Capture the cell that displays the provided text and extract its [x, y] central coordinate. 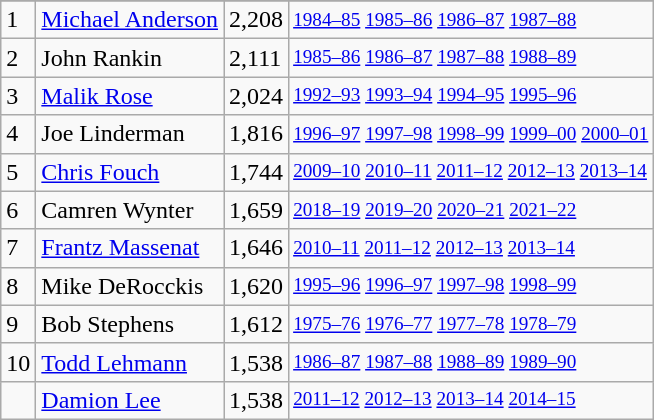
Michael Anderson [130, 20]
Frantz Massenat [130, 248]
1,646 [256, 248]
2,208 [256, 20]
1,816 [256, 134]
2 [18, 58]
2018–19 2019–20 2020–21 2021–22 [471, 210]
10 [18, 362]
9 [18, 324]
2,024 [256, 96]
1985–86 1986–87 1987–88 1988–89 [471, 58]
1984–85 1985–86 1986–87 1987–88 [471, 20]
Camren Wynter [130, 210]
Joe Linderman [130, 134]
Mike DeRocckis [130, 286]
2011–12 2012–13 2013–14 2014–15 [471, 400]
Damion Lee [130, 400]
6 [18, 210]
4 [18, 134]
2009–10 2010–11 2011–12 2012–13 2013–14 [471, 172]
Chris Fouch [130, 172]
Todd Lehmann [130, 362]
1,612 [256, 324]
2,111 [256, 58]
1996–97 1997–98 1998–99 1999–00 2000–01 [471, 134]
1995–96 1996–97 1997–98 1998–99 [471, 286]
1986–87 1987–88 1988–89 1989–90 [471, 362]
1975–76 1976–77 1977–78 1978–79 [471, 324]
8 [18, 286]
7 [18, 248]
1,620 [256, 286]
1,659 [256, 210]
2010–11 2011–12 2012–13 2013–14 [471, 248]
5 [18, 172]
Malik Rose [130, 96]
1992–93 1993–94 1994–95 1995–96 [471, 96]
3 [18, 96]
Bob Stephens [130, 324]
1 [18, 20]
John Rankin [130, 58]
1,744 [256, 172]
